Provide the (x, y) coordinate of the cell's center where the given text is located.  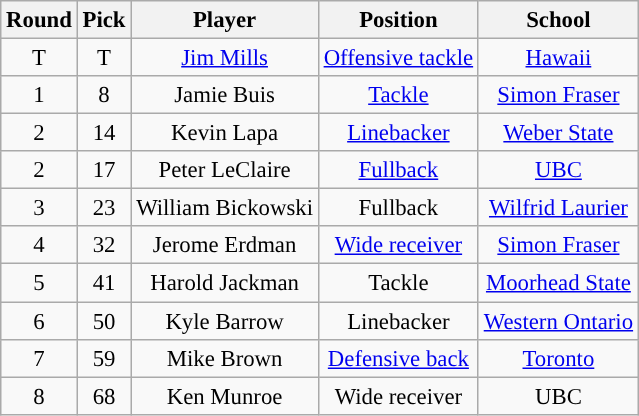
23 (104, 208)
50 (104, 321)
Peter LeClaire (225, 170)
Jamie Buis (225, 95)
Position (398, 20)
Ken Munroe (225, 396)
1 (39, 95)
Harold Jackman (225, 283)
41 (104, 283)
Defensive back (398, 358)
Offensive tackle (398, 58)
Western Ontario (558, 321)
14 (104, 133)
Jim Mills (225, 58)
17 (104, 170)
59 (104, 358)
Player (225, 20)
Jerome Erdman (225, 245)
Hawaii (558, 58)
Toronto (558, 358)
68 (104, 396)
Pick (104, 20)
Mike Brown (225, 358)
School (558, 20)
William Bickowski (225, 208)
Round (39, 20)
6 (39, 321)
Kyle Barrow (225, 321)
3 (39, 208)
5 (39, 283)
32 (104, 245)
Kevin Lapa (225, 133)
7 (39, 358)
Weber State (558, 133)
Moorhead State (558, 283)
4 (39, 245)
Wilfrid Laurier (558, 208)
